Find where the given text appears and provide that cell's center as [x, y] coordinate. 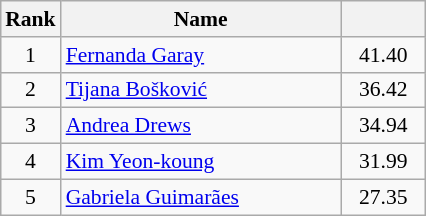
4 [30, 161]
27.35 [384, 197]
36.42 [384, 90]
Rank [30, 19]
31.99 [384, 161]
34.94 [384, 126]
Tijana Bošković [201, 90]
2 [30, 90]
Gabriela Guimarães [201, 197]
Andrea Drews [201, 126]
41.40 [384, 54]
5 [30, 197]
Fernanda Garay [201, 54]
Name [201, 19]
1 [30, 54]
Kim Yeon-koung [201, 161]
3 [30, 126]
